Output the [X, Y] coordinate of the center of the cell containing the given text.  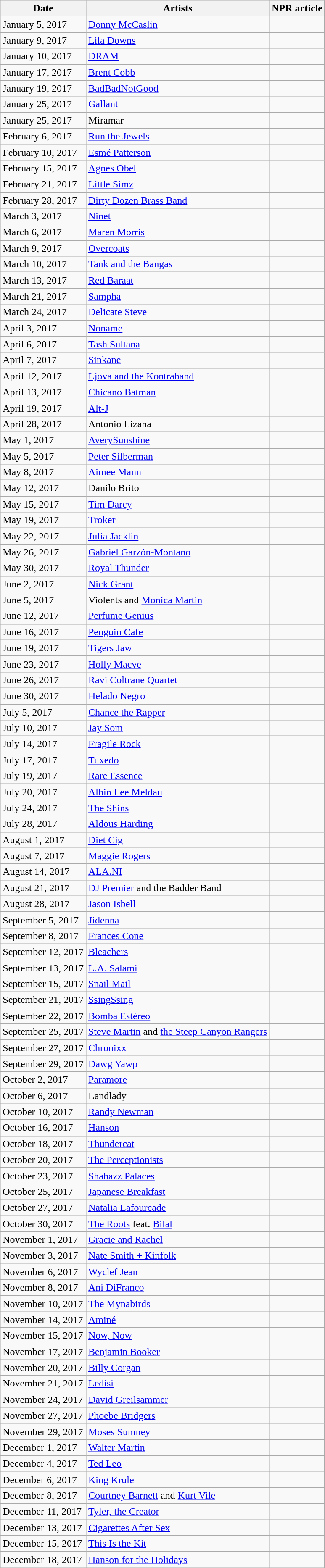
Hanson for the Holidays [177, 1560]
Brent Cobb [177, 72]
Thundercat [177, 1144]
July 14, 2017 [43, 744]
Jason Isbell [177, 904]
October 25, 2017 [43, 1192]
Shabazz Palaces [177, 1176]
Delicate Steve [177, 312]
Ani DiFranco [177, 1288]
October 16, 2017 [43, 1128]
Ravi Coltrane Quartet [177, 680]
Troker [177, 520]
Jidenna [177, 920]
Lila Downs [177, 40]
December 13, 2017 [43, 1528]
July 20, 2017 [43, 792]
October 10, 2017 [43, 1112]
July 5, 2017 [43, 712]
August 28, 2017 [43, 904]
September 21, 2017 [43, 1000]
November 21, 2017 [43, 1384]
May 1, 2017 [43, 440]
October 23, 2017 [43, 1176]
May 26, 2017 [43, 552]
May 19, 2017 [43, 520]
Red Baraat [177, 280]
Hanson [177, 1128]
September 25, 2017 [43, 1032]
December 4, 2017 [43, 1463]
June 23, 2017 [43, 664]
April 3, 2017 [43, 328]
March 10, 2017 [43, 264]
May 5, 2017 [43, 456]
Overcoats [177, 248]
Tim Darcy [177, 504]
Donny McCaslin [177, 24]
November 6, 2017 [43, 1272]
Snail Mail [177, 984]
November 10, 2017 [43, 1304]
Little Simz [177, 184]
Dirty Dozen Brass Band [177, 200]
July 19, 2017 [43, 776]
DRAM [177, 56]
June 16, 2017 [43, 632]
Miramar [177, 120]
Chance the Rapper [177, 712]
February 6, 2017 [43, 136]
May 30, 2017 [43, 568]
Tyler, the Creator [177, 1512]
Danilo Brito [177, 488]
March 6, 2017 [43, 232]
May 15, 2017 [43, 504]
Cigarettes After Sex [177, 1528]
Nate Smith + Kinfolk [177, 1256]
Sinkane [177, 360]
November 8, 2017 [43, 1288]
November 27, 2017 [43, 1415]
Nick Grant [177, 584]
Albin Lee Meldau [177, 792]
Now, Now [177, 1336]
Perfume Genius [177, 616]
February 21, 2017 [43, 184]
Bleachers [177, 952]
Esmé Patterson [177, 152]
January 9, 2017 [43, 40]
April 12, 2017 [43, 376]
November 3, 2017 [43, 1256]
Aimee Mann [177, 472]
Alt-J [177, 408]
The Mynabirds [177, 1304]
Run the Jewels [177, 136]
November 14, 2017 [43, 1320]
February 15, 2017 [43, 168]
Moses Sumney [177, 1431]
August 1, 2017 [43, 840]
November 24, 2017 [43, 1400]
December 8, 2017 [43, 1496]
Walter Martin [177, 1447]
Gallant [177, 104]
April 6, 2017 [43, 344]
NPR article [297, 8]
September 27, 2017 [43, 1048]
September 15, 2017 [43, 984]
Gabriel Garzón-Montano [177, 552]
L.A. Salami [177, 968]
January 10, 2017 [43, 56]
May 12, 2017 [43, 488]
July 10, 2017 [43, 728]
March 3, 2017 [43, 216]
September 5, 2017 [43, 920]
July 24, 2017 [43, 808]
April 13, 2017 [43, 392]
Penguin Cafe [177, 632]
November 17, 2017 [43, 1352]
Landlady [177, 1096]
April 28, 2017 [43, 424]
The Perceptionists [177, 1160]
BadBadNotGood [177, 88]
December 15, 2017 [43, 1544]
October 20, 2017 [43, 1160]
July 17, 2017 [43, 760]
The Shins [177, 808]
October 18, 2017 [43, 1144]
Noname [177, 328]
November 29, 2017 [43, 1431]
June 30, 2017 [43, 696]
Helado Negro [177, 696]
Benjamin Booker [177, 1352]
Steve Martin and the Steep Canyon Rangers [177, 1032]
Billy Corgan [177, 1368]
October 2, 2017 [43, 1080]
July 28, 2017 [43, 824]
June 5, 2017 [43, 600]
October 6, 2017 [43, 1096]
May 22, 2017 [43, 536]
Ted Leo [177, 1463]
April 7, 2017 [43, 360]
DJ Premier and the Badder Band [177, 888]
Sampha [177, 296]
David Greilsammer [177, 1400]
June 12, 2017 [43, 616]
June 26, 2017 [43, 680]
May 8, 2017 [43, 472]
March 13, 2017 [43, 280]
Violents and Monica Martin [177, 600]
December 11, 2017 [43, 1512]
This Is the Kit [177, 1544]
Paramore [177, 1080]
Tuxedo [177, 760]
Gracie and Rachel [177, 1240]
Randy Newman [177, 1112]
March 24, 2017 [43, 312]
Chronixx [177, 1048]
SsingSsing [177, 1000]
October 30, 2017 [43, 1224]
September 22, 2017 [43, 1016]
Artists [177, 8]
August 14, 2017 [43, 872]
AverySunshine [177, 440]
December 6, 2017 [43, 1479]
September 29, 2017 [43, 1064]
Bomba Estéreo [177, 1016]
January 19, 2017 [43, 88]
Rare Essence [177, 776]
Date [43, 8]
Wyclef Jean [177, 1272]
Japanese Breakfast [177, 1192]
Jay Som [177, 728]
Tigers Jaw [177, 648]
Chicano Batman [177, 392]
December 18, 2017 [43, 1560]
Ljova and the Kontraband [177, 376]
March 9, 2017 [43, 248]
Aldous Harding [177, 824]
Royal Thunder [177, 568]
Agnes Obel [177, 168]
August 21, 2017 [43, 888]
Maggie Rogers [177, 856]
February 10, 2017 [43, 152]
October 27, 2017 [43, 1208]
February 28, 2017 [43, 200]
Antonio Lizana [177, 424]
April 19, 2017 [43, 408]
Frances Cone [177, 936]
January 17, 2017 [43, 72]
September 13, 2017 [43, 968]
December 1, 2017 [43, 1447]
August 7, 2017 [43, 856]
Holly Macve [177, 664]
Natalia Lafourcade [177, 1208]
Aminé [177, 1320]
September 8, 2017 [43, 936]
Ledisi [177, 1384]
Tank and the Bangas [177, 264]
Maren Morris [177, 232]
The Roots feat. Bilal [177, 1224]
Diet Cig [177, 840]
November 20, 2017 [43, 1368]
Tash Sultana [177, 344]
Fragile Rock [177, 744]
November 15, 2017 [43, 1336]
March 21, 2017 [43, 296]
Peter Silberman [177, 456]
Courtney Barnett and Kurt Vile [177, 1496]
Julia Jacklin [177, 536]
King Krule [177, 1479]
November 1, 2017 [43, 1240]
ALA.NI [177, 872]
Ninet [177, 216]
September 12, 2017 [43, 952]
Phoebe Bridgers [177, 1415]
June 2, 2017 [43, 584]
Dawg Yawp [177, 1064]
June 19, 2017 [43, 648]
January 5, 2017 [43, 24]
